Determine the (X, Y) coordinate at the center of the cell enclosing the given text.  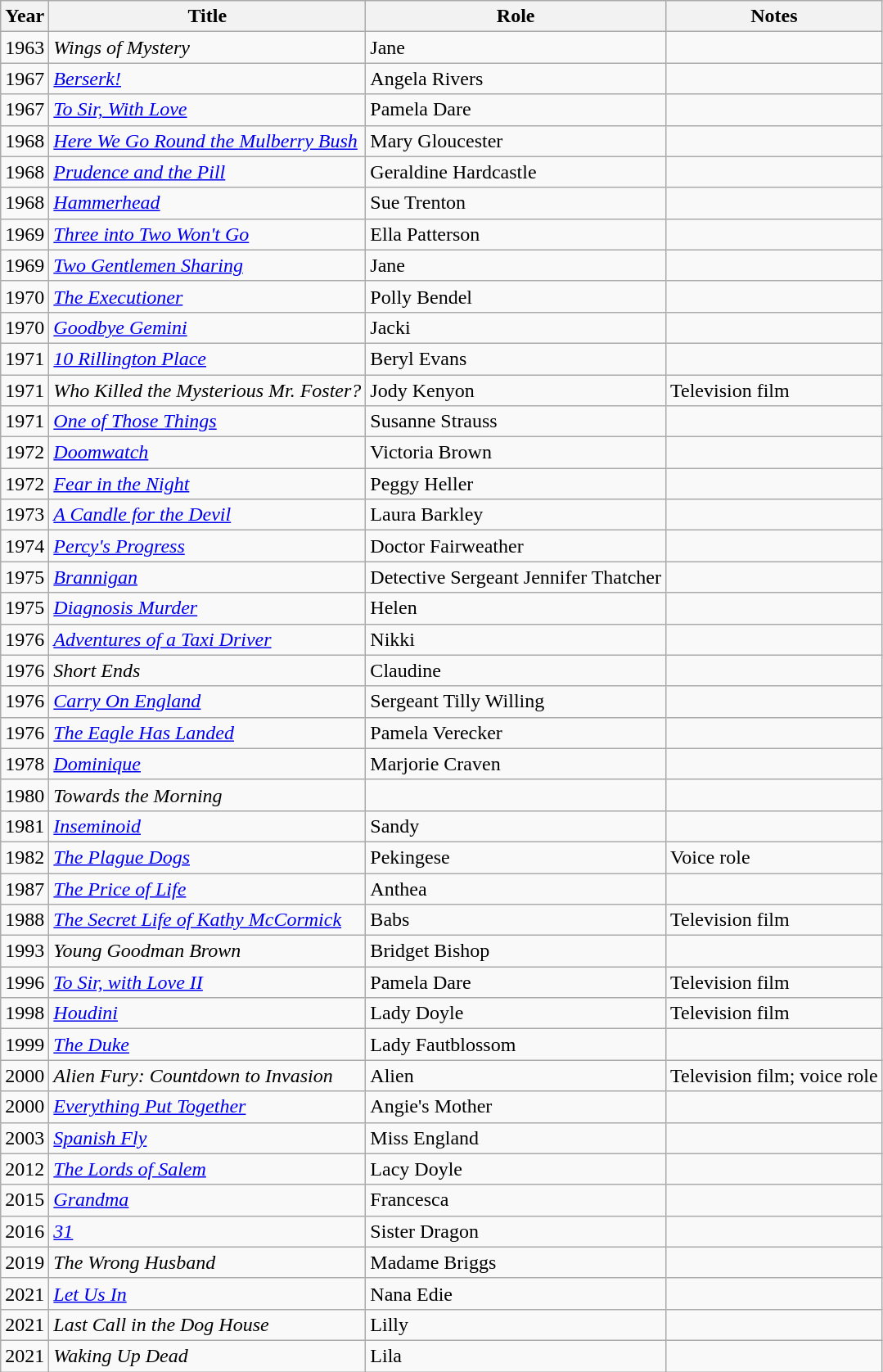
Towards the Morning (208, 795)
Peggy Heller (516, 484)
Prudence and the Pill (208, 172)
Alien (516, 1076)
Lila (516, 1356)
1974 (25, 546)
Bridget Bishop (516, 951)
Let Us In (208, 1293)
2003 (25, 1138)
Polly Bendel (516, 296)
Inseminoid (208, 826)
Lilly (516, 1325)
Claudine (516, 670)
Geraldine Hardcastle (516, 172)
Adventures of a Taxi Driver (208, 639)
Brannigan (208, 577)
1973 (25, 515)
Mary Gloucester (516, 141)
Television film; voice role (774, 1076)
Fear in the Night (208, 484)
Sue Trenton (516, 203)
Carry On England (208, 702)
Victoria Brown (516, 453)
Doomwatch (208, 453)
Lady Fautblossom (516, 1045)
Pamela Verecker (516, 733)
2016 (25, 1231)
2019 (25, 1262)
One of Those Things (208, 422)
Grandma (208, 1200)
Jacki (516, 327)
Beryl Evans (516, 359)
Diagnosis Murder (208, 608)
Young Goodman Brown (208, 951)
2015 (25, 1200)
Role (516, 16)
10 Rillington Place (208, 359)
2012 (25, 1169)
1982 (25, 857)
To Sir, with Love II (208, 982)
Nikki (516, 639)
Title (208, 16)
Lady Doyle (516, 1013)
1978 (25, 764)
Dominique (208, 764)
The Plague Dogs (208, 857)
1987 (25, 888)
Babs (516, 920)
1981 (25, 826)
Miss England (516, 1138)
Nana Edie (516, 1293)
Year (25, 16)
Madame Briggs (516, 1262)
Short Ends (208, 670)
Lacy Doyle (516, 1169)
Detective Sergeant Jennifer Thatcher (516, 577)
To Sir, With Love (208, 110)
The Secret Life of Kathy McCormick (208, 920)
Goodbye Gemini (208, 327)
1998 (25, 1013)
The Price of Life (208, 888)
Three into Two Won't Go (208, 234)
Francesca (516, 1200)
Pekingese (516, 857)
Percy's Progress (208, 546)
Laura Barkley (516, 515)
1999 (25, 1045)
Wings of Mystery (208, 47)
Voice role (774, 857)
Jody Kenyon (516, 390)
Ella Patterson (516, 234)
The Eagle Has Landed (208, 733)
31 (208, 1231)
Sergeant Tilly Willing (516, 702)
The Lords of Salem (208, 1169)
The Wrong Husband (208, 1262)
Everything Put Together (208, 1107)
Doctor Fairweather (516, 546)
Angela Rivers (516, 79)
Waking Up Dead (208, 1356)
Angie's Mother (516, 1107)
1988 (25, 920)
1996 (25, 982)
Marjorie Craven (516, 764)
1980 (25, 795)
Spanish Fly (208, 1138)
The Duke (208, 1045)
Notes (774, 16)
Berserk! (208, 79)
Sister Dragon (516, 1231)
Here We Go Round the Mulberry Bush (208, 141)
Anthea (516, 888)
Susanne Strauss (516, 422)
Helen (516, 608)
Last Call in the Dog House (208, 1325)
The Executioner (208, 296)
A Candle for the Devil (208, 515)
Sandy (516, 826)
Two Gentlemen Sharing (208, 265)
1963 (25, 47)
1993 (25, 951)
Alien Fury: Countdown to Invasion (208, 1076)
Hammerhead (208, 203)
Who Killed the Mysterious Mr. Foster? (208, 390)
Houdini (208, 1013)
